Search for the cell housing the specified text and yield its (X, Y) center coordinate. 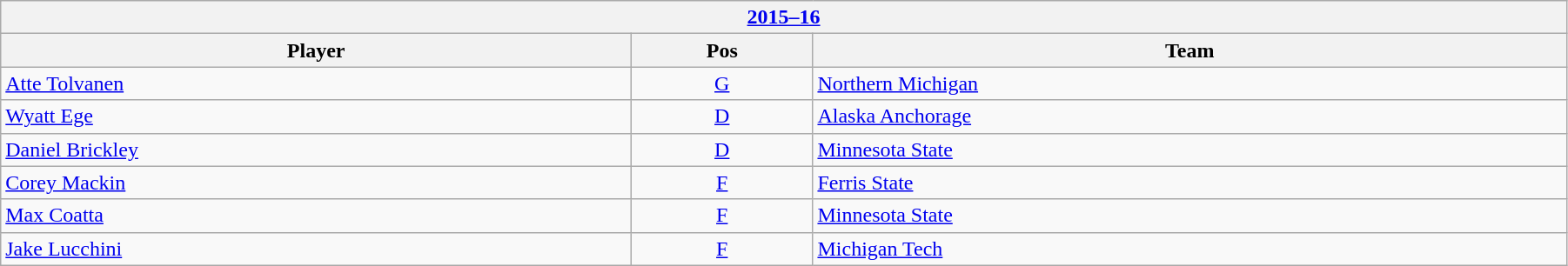
Northern Michigan (1190, 83)
Corey Mackin (317, 183)
Wyatt Ege (317, 116)
Team (1190, 50)
Atte Tolvanen (317, 83)
Ferris State (1190, 183)
Alaska Anchorage (1190, 116)
2015–16 (784, 17)
Pos (722, 50)
G (722, 83)
Daniel Brickley (317, 150)
Michigan Tech (1190, 249)
Player (317, 50)
Max Coatta (317, 216)
Jake Lucchini (317, 249)
